Locate the cell with the specified text and output its (X, Y) center coordinate. 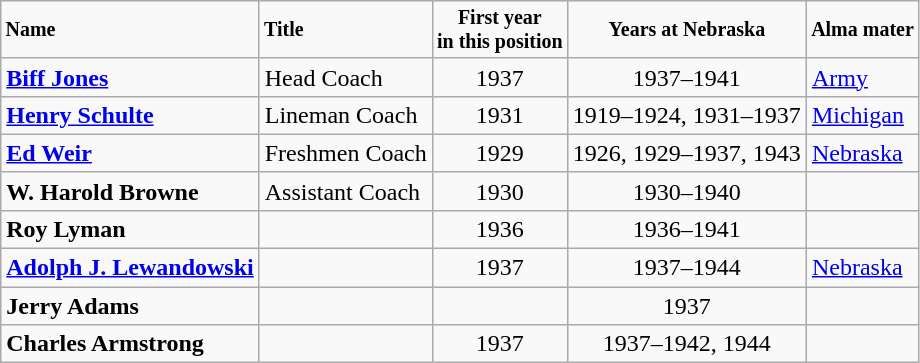
1937–1941 (686, 77)
1929 (500, 153)
Biff Jones (130, 77)
1930–1940 (686, 191)
Charles Armstrong (130, 344)
Name (130, 30)
1931 (500, 115)
Freshmen Coach (346, 153)
Years at Nebraska (686, 30)
1936 (500, 229)
1937–1942, 1944 (686, 344)
Army (862, 77)
First yearin this position (500, 30)
Jerry Adams (130, 306)
Alma mater (862, 30)
1936–1941 (686, 229)
1919–1924, 1931–1937 (686, 115)
1930 (500, 191)
Ed Weir (130, 153)
Title (346, 30)
1937–1944 (686, 268)
Head Coach (346, 77)
Lineman Coach (346, 115)
Michigan (862, 115)
Roy Lyman (130, 229)
1926, 1929–1937, 1943 (686, 153)
W. Harold Browne (130, 191)
Adolph J. Lewandowski (130, 268)
Henry Schulte (130, 115)
Assistant Coach (346, 191)
